Detect which cell encompasses the target text, then output its (x, y) center coordinate. 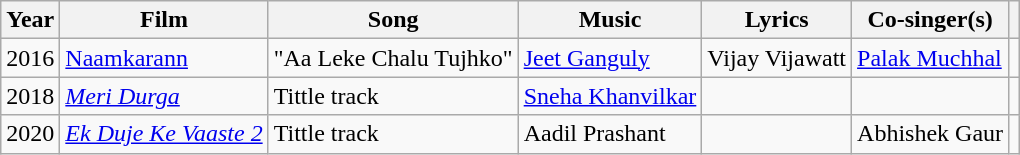
Palak Muchhal (930, 58)
Year (30, 20)
Co-singer(s) (930, 20)
Ek Duje Ke Vaaste 2 (164, 134)
Naamkarann (164, 58)
Abhishek Gaur (930, 134)
Song (393, 20)
Aadil Prashant (610, 134)
2020 (30, 134)
Jeet Ganguly (610, 58)
"Aa Leke Chalu Tujhko" (393, 58)
Vijay Vijawatt (777, 58)
2016 (30, 58)
Sneha Khanvilkar (610, 96)
Music (610, 20)
Lyrics (777, 20)
Film (164, 20)
Meri Durga (164, 96)
2018 (30, 96)
